For the text-containing cell, return its midpoint in [x, y] coordinate format. 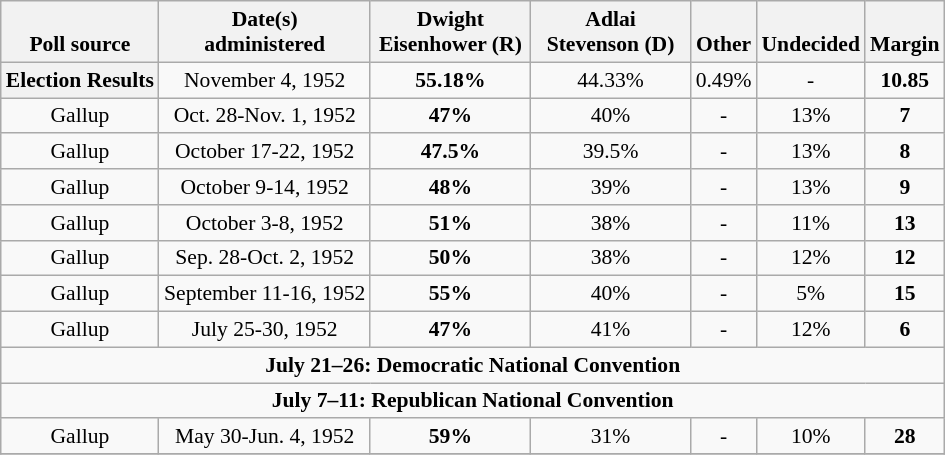
41% [610, 330]
12 [905, 258]
Undecided [810, 32]
39.5% [610, 152]
39% [610, 187]
Election Results [80, 80]
Oct. 28-Nov. 1, 1952 [264, 116]
October 3-8, 1952 [264, 223]
10.85 [905, 80]
44.33% [610, 80]
11% [810, 223]
13 [905, 223]
15 [905, 294]
31% [610, 437]
Margin [905, 32]
55% [450, 294]
55.18% [450, 80]
October 9-14, 1952 [264, 187]
DwightEisenhower (R) [450, 32]
October 17-22, 1952 [264, 152]
50% [450, 258]
9 [905, 187]
28 [905, 437]
5% [810, 294]
Sep. 28-Oct. 2, 1952 [264, 258]
September 11-16, 1952 [264, 294]
59% [450, 437]
51% [450, 223]
July 21–26: Democratic National Convention [473, 365]
0.49% [724, 80]
Other [724, 32]
7 [905, 116]
10% [810, 437]
6 [905, 330]
47.5% [450, 152]
July 25-30, 1952 [264, 330]
July 7–11: Republican National Convention [473, 401]
AdlaiStevenson (D) [610, 32]
Poll source [80, 32]
8 [905, 152]
May 30-Jun. 4, 1952 [264, 437]
November 4, 1952 [264, 80]
Date(s)administered [264, 32]
48% [450, 187]
